Capture the cell that displays the provided text and extract its (X, Y) central coordinate. 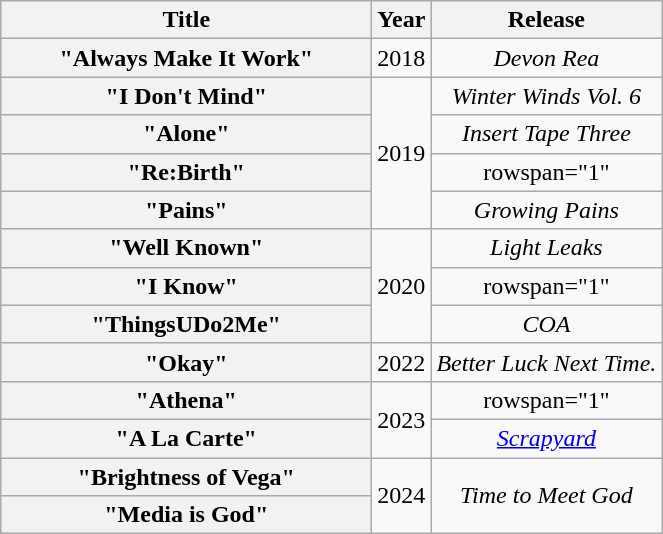
Better Luck Next Time. (546, 362)
Title (186, 20)
"I Know" (186, 286)
2019 (402, 153)
Devon Rea (546, 58)
2023 (402, 419)
Light Leaks (546, 248)
"A La Carte" (186, 438)
Release (546, 20)
"ThingsUDo2Me" (186, 324)
Insert Tape Three (546, 134)
2018 (402, 58)
"Well Known" (186, 248)
Year (402, 20)
Winter Winds Vol. 6 (546, 96)
"Always Make It Work" (186, 58)
COA (546, 324)
"Brightness of Vega" (186, 477)
2022 (402, 362)
"Okay" (186, 362)
"Media is God" (186, 515)
Time to Meet God (546, 496)
"Pains" (186, 210)
2024 (402, 496)
2020 (402, 286)
"Alone" (186, 134)
"Athena" (186, 400)
Growing Pains (546, 210)
Scrapyard (546, 438)
"Re:Birth" (186, 172)
"I Don't Mind" (186, 96)
